Capture the cell that displays the provided text and extract its (X, Y) central coordinate. 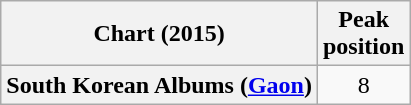
8 (363, 85)
Chart (2015) (160, 34)
South Korean Albums (Gaon) (160, 85)
Peakposition (363, 34)
